Extract the (x, y) coordinate from the center of the cell holding the provided text.  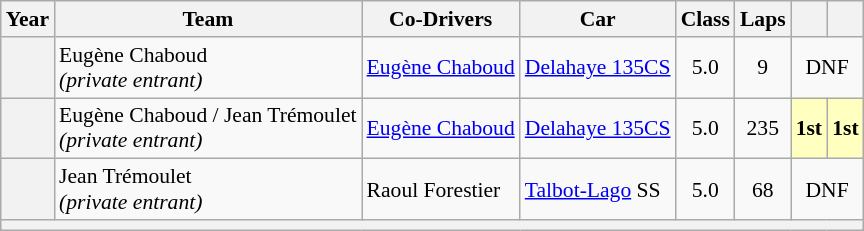
Team (208, 19)
Eugène Chaboud / Jean Trémoulet(private entrant) (208, 128)
Co-Drivers (441, 19)
Jean Trémoulet(private entrant) (208, 190)
Eugène Chaboud(private entrant) (208, 68)
9 (763, 68)
Talbot-Lago SS (598, 190)
Year (28, 19)
68 (763, 190)
235 (763, 128)
Laps (763, 19)
Car (598, 19)
Raoul Forestier (441, 190)
Class (706, 19)
